Locate the cell with the specified text and output its (X, Y) center coordinate. 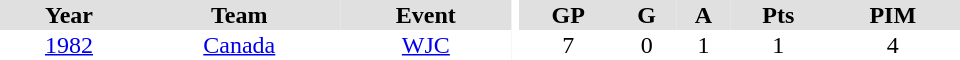
GP (568, 15)
Pts (778, 15)
Canada (240, 45)
PIM (893, 15)
0 (646, 45)
1982 (69, 45)
G (646, 15)
4 (893, 45)
A (704, 15)
Event (426, 15)
WJC (426, 45)
Team (240, 15)
7 (568, 45)
Year (69, 15)
